Return (X, Y) of the center of cell containing provided text 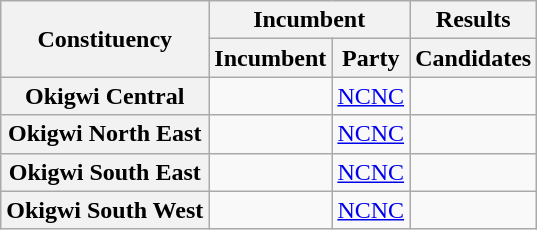
Constituency (105, 39)
Candidates (474, 58)
Party (371, 58)
Results (474, 20)
Okigwi Central (105, 96)
Okigwi South East (105, 172)
Okigwi North East (105, 134)
Okigwi South West (105, 210)
